For the text-containing cell, return its midpoint in [X, Y] coordinate format. 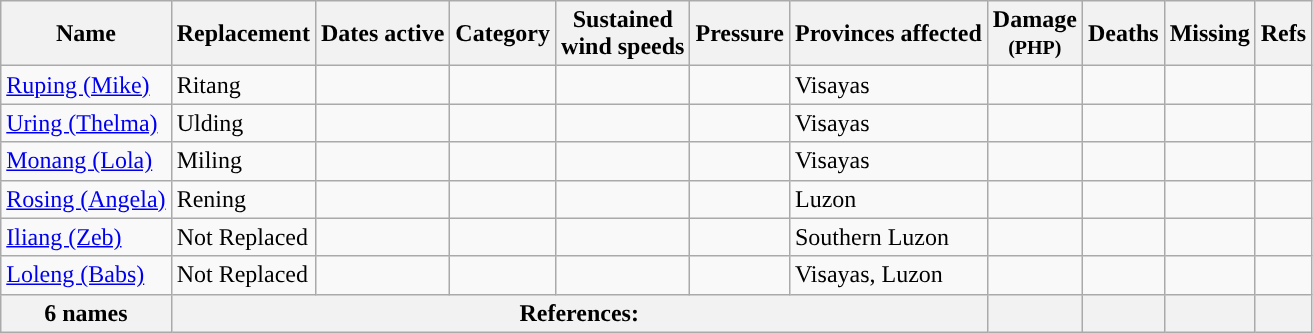
Pressure [740, 34]
Southern Luzon [888, 237]
Ritang [243, 85]
Dates active [382, 34]
Visayas, Luzon [888, 275]
Refs [1283, 34]
Missing [1210, 34]
Replacement [243, 34]
Iliang (Zeb) [86, 237]
Monang (Lola) [86, 161]
Damage(PHP) [1034, 34]
Ruping (Mike) [86, 85]
Uring (Thelma) [86, 123]
Sustained wind speeds [623, 34]
Category [503, 34]
6 names [86, 313]
Ulding [243, 123]
Miling [243, 161]
Deaths [1123, 34]
References: [579, 313]
Rening [243, 199]
Rosing (Angela) [86, 199]
Provinces affected [888, 34]
Loleng (Babs) [86, 275]
Name [86, 34]
Luzon [888, 199]
